Search for the cell housing the specified text and yield its (x, y) center coordinate. 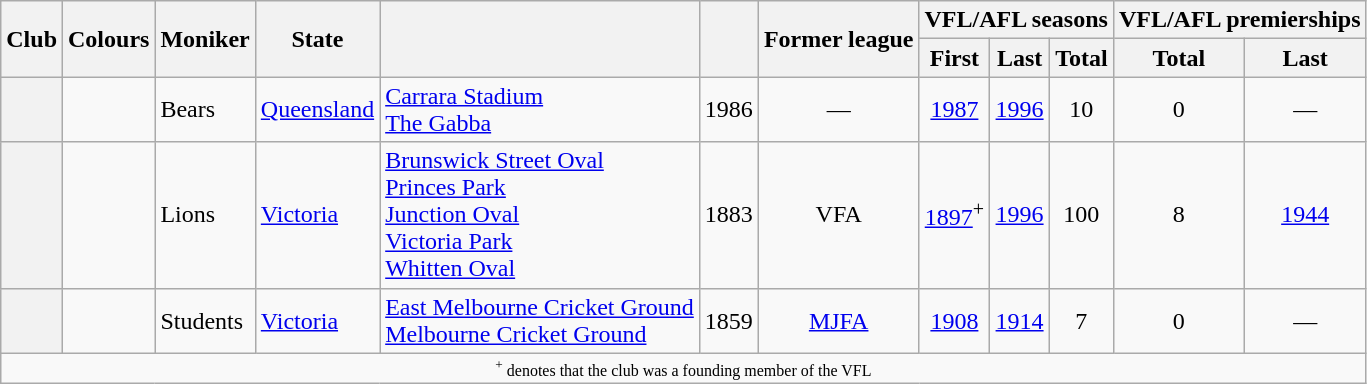
7 (1081, 320)
Club (32, 39)
10 (1081, 110)
1859 (728, 320)
VFL/AFL seasons (1016, 20)
1987 (954, 110)
East Melbourne Cricket Ground Melbourne Cricket Ground (540, 320)
1986 (728, 110)
Queensland (317, 110)
VFA (838, 215)
VFL/AFL premierships (1240, 20)
MJFA (838, 320)
Lions (205, 215)
+ denotes that the club was a founding member of the VFL (684, 368)
100 (1081, 215)
First (954, 58)
Brunswick Street Oval Princes Park Junction Oval Victoria Park Whitten Oval (540, 215)
1908 (954, 320)
8 (1178, 215)
Students (205, 320)
State (317, 39)
1944 (1305, 215)
Moniker (205, 39)
1914 (1020, 320)
Carrara Stadium The Gabba (540, 110)
Bears (205, 110)
1897+ (954, 215)
1883 (728, 215)
Colours (109, 39)
Former league (838, 39)
